Provide the (x, y) coordinate of the cell's center where the given text is located.  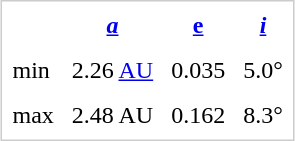
i (264, 25)
a (112, 25)
min (33, 71)
5.0° (264, 71)
max (33, 115)
2.48 AU (112, 115)
e (198, 25)
2.26 AU (112, 71)
0.035 (198, 71)
8.3° (264, 115)
0.162 (198, 115)
